Identify which cell holds the provided text, then report its (X, Y) central coordinate. 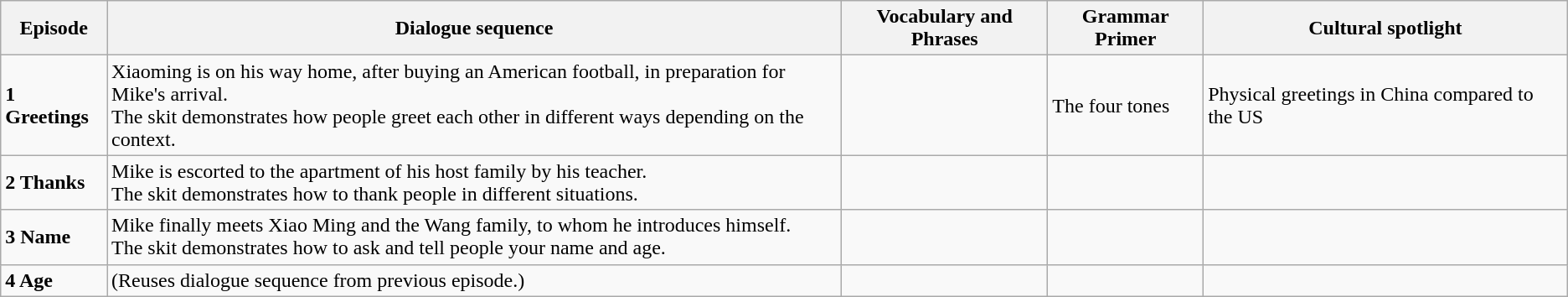
Grammar Primer (1126, 29)
4 Age (54, 280)
Cultural spotlight (1385, 29)
1 Greetings (54, 106)
The four tones (1126, 106)
Mike is escorted to the apartment of his host family by his teacher.The skit demonstrates how to thank people in different situations. (474, 183)
Vocabulary and Phrases (945, 29)
2 Thanks (54, 183)
Episode (54, 29)
3 Name (54, 237)
Dialogue sequence (474, 29)
Mike finally meets Xiao Ming and the Wang family, to whom he introduces himself.The skit demonstrates how to ask and tell people your name and age. (474, 237)
(Reuses dialogue sequence from previous episode.) (474, 280)
Physical greetings in China compared to the US (1385, 106)
